Output the [X, Y] coordinate of the center of the cell containing the given text.  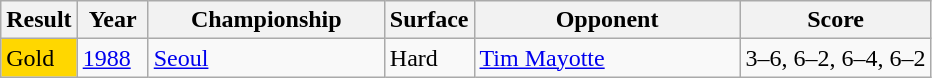
Result [39, 20]
3–6, 6–2, 6–4, 6–2 [836, 58]
1988 [112, 58]
Championship [266, 20]
Gold [39, 58]
Surface [429, 20]
Opponent [607, 20]
Hard [429, 58]
Score [836, 20]
Year [112, 20]
Tim Mayotte [607, 58]
Seoul [266, 58]
